Identify which cell holds the provided text, then report its [x, y] central coordinate. 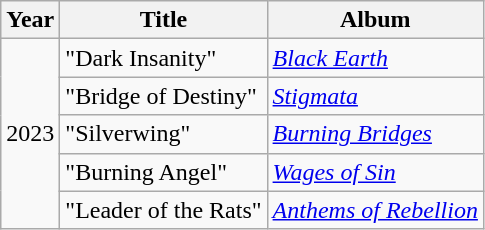
Year [30, 20]
Wages of Sin [375, 172]
Black Earth [375, 58]
"Leader of the Rats" [164, 210]
Stigmata [375, 96]
Burning Bridges [375, 134]
Title [164, 20]
2023 [30, 134]
Album [375, 20]
Anthems of Rebellion [375, 210]
"Dark Insanity" [164, 58]
"Bridge of Destiny" [164, 96]
"Silverwing" [164, 134]
"Burning Angel" [164, 172]
